Return the [x, y] coordinate for the center point of the cell that contains the specified text.  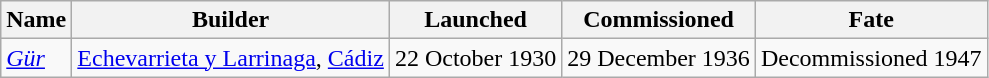
Gür [36, 58]
Launched [475, 20]
Commissioned [659, 20]
Echevarrieta y Larrinaga, Cádiz [231, 58]
Name [36, 20]
Fate [871, 20]
Decommissioned 1947 [871, 58]
Builder [231, 20]
29 December 1936 [659, 58]
22 October 1930 [475, 58]
